Pinpoint the cell where the given text exists, returning its [x, y] midpoint coordinate. 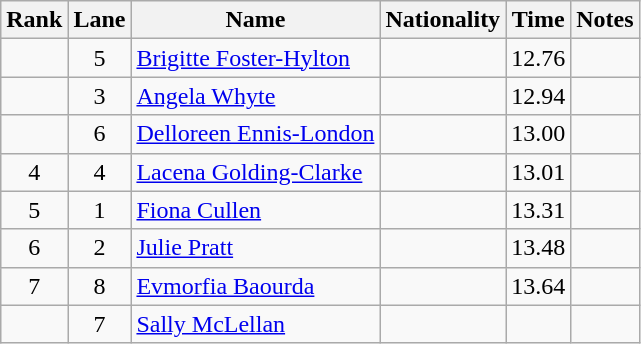
Julie Pratt [256, 248]
12.94 [538, 96]
Angela Whyte [256, 96]
3 [100, 96]
Fiona Cullen [256, 210]
13.31 [538, 210]
Notes [605, 20]
13.48 [538, 248]
12.76 [538, 58]
Lacena Golding-Clarke [256, 172]
1 [100, 210]
Delloreen Ennis-London [256, 134]
Name [256, 20]
13.64 [538, 286]
Evmorfia Baourda [256, 286]
8 [100, 286]
13.01 [538, 172]
Brigitte Foster-Hylton [256, 58]
Lane [100, 20]
Rank [34, 20]
Time [538, 20]
Sally McLellan [256, 324]
2 [100, 248]
Nationality [443, 20]
13.00 [538, 134]
